Capture the cell that displays the provided text and extract its (X, Y) central coordinate. 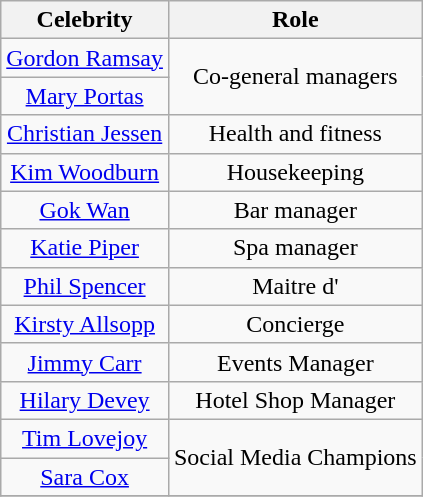
Kim Woodburn (85, 172)
Christian Jessen (85, 134)
Bar manager (295, 210)
Phil Spencer (85, 286)
Concierge (295, 324)
Mary Portas (85, 96)
Gok Wan (85, 210)
Katie Piper (85, 248)
Health and fitness (295, 134)
Hotel Shop Manager (295, 400)
Social Media Champions (295, 457)
Tim Lovejoy (85, 438)
Housekeeping (295, 172)
Co-general managers (295, 77)
Jimmy Carr (85, 362)
Role (295, 20)
Sara Cox (85, 477)
Events Manager (295, 362)
Celebrity (85, 20)
Kirsty Allsopp (85, 324)
Maitre d' (295, 286)
Gordon Ramsay (85, 58)
Hilary Devey (85, 400)
Spa manager (295, 248)
